Provide the [X, Y] coordinate of the cell's center where the given text is located.  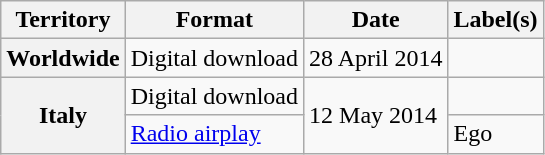
Ego [496, 134]
12 May 2014 [376, 115]
Format [214, 20]
Worldwide [63, 58]
Label(s) [496, 20]
Radio airplay [214, 134]
28 April 2014 [376, 58]
Italy [63, 115]
Date [376, 20]
Territory [63, 20]
